For the text-containing cell, return its midpoint in (x, y) coordinate format. 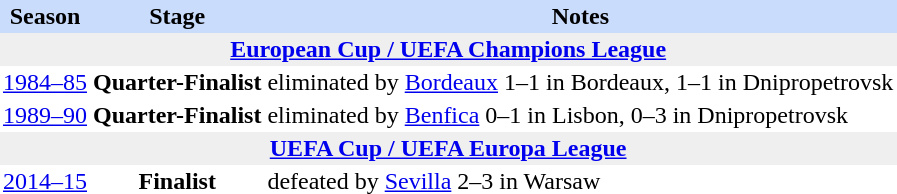
1989–90 (45, 116)
eliminated by Bordeaux 1–1 in Bordeaux, 1–1 in Dnipropetrovsk (580, 82)
Season (45, 16)
eliminated by Benfica 0–1 in Lisbon, 0–3 in Dnipropetrovsk (580, 116)
UEFA Cup / UEFA Europa League (448, 148)
Stage (177, 16)
European Cup / UEFA Champions League (448, 50)
1984–85 (45, 82)
Notes (580, 16)
